Search for the cell housing the specified text and yield its (X, Y) center coordinate. 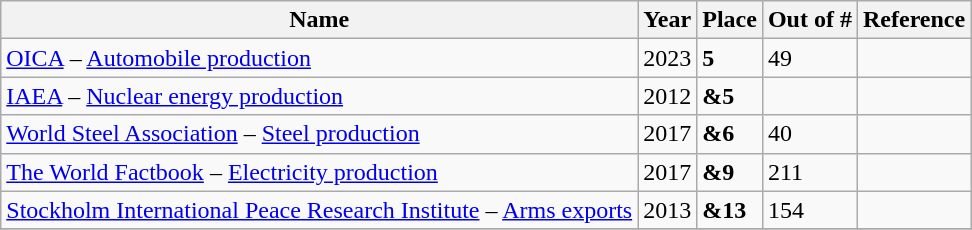
&13 (730, 210)
IAEA – Nuclear energy production (320, 96)
The World Factbook – Electricity production (320, 172)
211 (810, 172)
Place (730, 20)
5 (730, 58)
&6 (730, 134)
2023 (668, 58)
&5 (730, 96)
2013 (668, 210)
2012 (668, 96)
40 (810, 134)
Name (320, 20)
&9 (730, 172)
Reference (914, 20)
World Steel Association – Steel production (320, 134)
49 (810, 58)
Year (668, 20)
154 (810, 210)
Stockholm International Peace Research Institute – Arms exports (320, 210)
OICA – Automobile production (320, 58)
Out of # (810, 20)
